Output the (X, Y) coordinate of the center of the cell containing the given text.  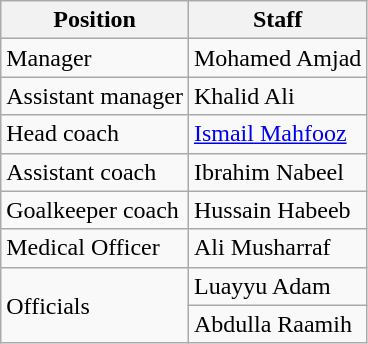
Position (95, 20)
Khalid Ali (277, 96)
Officials (95, 305)
Luayyu Adam (277, 286)
Staff (277, 20)
Assistant manager (95, 96)
Ali Musharraf (277, 248)
Abdulla Raamih (277, 324)
Medical Officer (95, 248)
Goalkeeper coach (95, 210)
Ismail Mahfooz (277, 134)
Mohamed Amjad (277, 58)
Assistant coach (95, 172)
Manager (95, 58)
Hussain Habeeb (277, 210)
Head coach (95, 134)
Ibrahim Nabeel (277, 172)
